Return the [x, y] coordinate for the center point of the cell that contains the specified text.  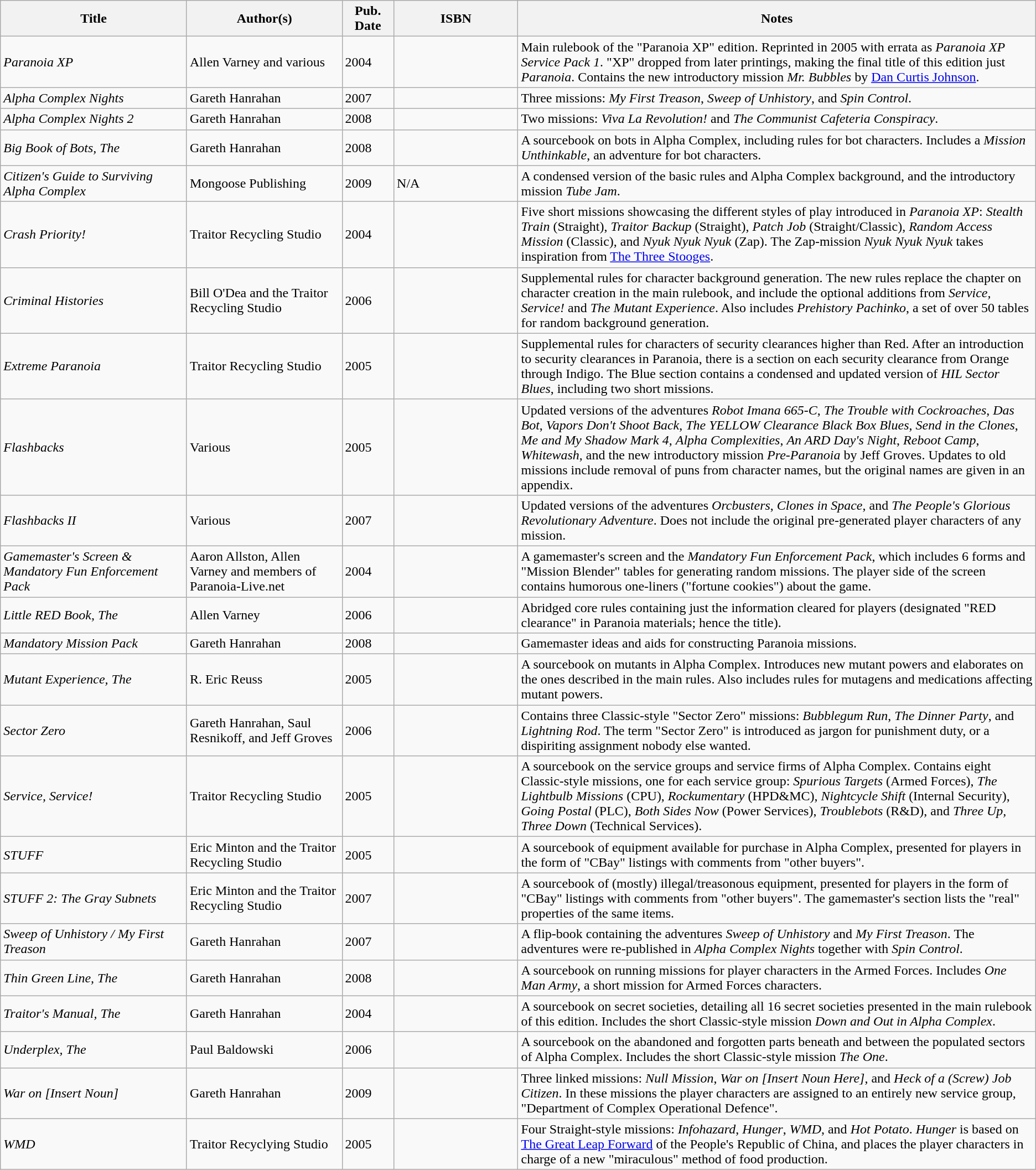
Paranoia XP [94, 62]
Alpha Complex Nights [94, 98]
Paul Baldowski [265, 1049]
STUFF 2: The Gray Subnets [94, 898]
Criminal Histories [94, 300]
Notes [777, 19]
Big Book of Bots, The [94, 147]
Abridged core rules containing just the information cleared for players (designated "RED clearance" in Paranoia materials; hence the title). [777, 614]
Gamemaster's Screen & Mandatory Fun Enforcement Pack [94, 571]
Allen Varney and various [265, 62]
N/A [456, 184]
War on [Insert Noun] [94, 1093]
Traitor's Manual, The [94, 1014]
Flashbacks II [94, 520]
Two missions: Viva La Revolution! and The Communist Cafeteria Conspiracy. [777, 119]
WMD [94, 1144]
Alpha Complex Nights 2 [94, 119]
Gamemaster ideas and aids for constructing Paranoia missions. [777, 644]
Allen Varney [265, 614]
Mongoose Publishing [265, 184]
STUFF [94, 855]
Crash Priority! [94, 235]
A condensed version of the basic rules and Alpha Complex background, and the introductory mission Tube Jam. [777, 184]
Little RED Book, The [94, 614]
Title [94, 19]
A sourcebook on running missions for player characters in the Armed Forces. Includes One Man Army, a short mission for Armed Forces characters. [777, 977]
Underplex, The [94, 1049]
Thin Green Line, The [94, 977]
Three missions: My First Treason, Sweep of Unhistory, and Spin Control. [777, 98]
Citizen's Guide to Surviving Alpha Complex [94, 184]
Mutant Experience, The [94, 680]
Bill O'Dea and the Traitor Recycling Studio [265, 300]
Extreme Paranoia [94, 366]
Aaron Allston, Allen Varney and members of Paranoia-Live.net [265, 571]
Flashbacks [94, 447]
Traitor Recyclying Studio [265, 1144]
Author(s) [265, 19]
ISBN [456, 19]
Sector Zero [94, 731]
R. Eric Reuss [265, 680]
Gareth Hanrahan, Saul Resnikoff, and Jeff Groves [265, 731]
A sourcebook on bots in Alpha Complex, including rules for bot characters. Includes a Mission Unthinkable, an adventure for bot characters. [777, 147]
Sweep of Unhistory / My First Treason [94, 942]
Mandatory Mission Pack [94, 644]
Service, Service! [94, 796]
Pub. Date [368, 19]
